Extract the [x, y] coordinate from the center of the cell holding the provided text.  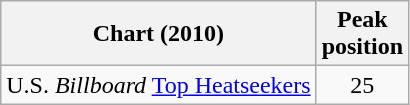
U.S. Billboard Top Heatseekers [158, 85]
Chart (2010) [158, 34]
Peakposition [362, 34]
25 [362, 85]
